For the text-containing cell, return its midpoint in (x, y) coordinate format. 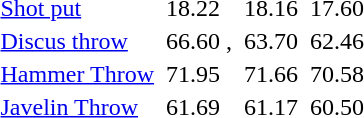
71.66 (272, 74)
63.70 (272, 41)
66.60 , (200, 41)
71.95 (200, 74)
